Search for the cell housing the specified text and yield its [X, Y] center coordinate. 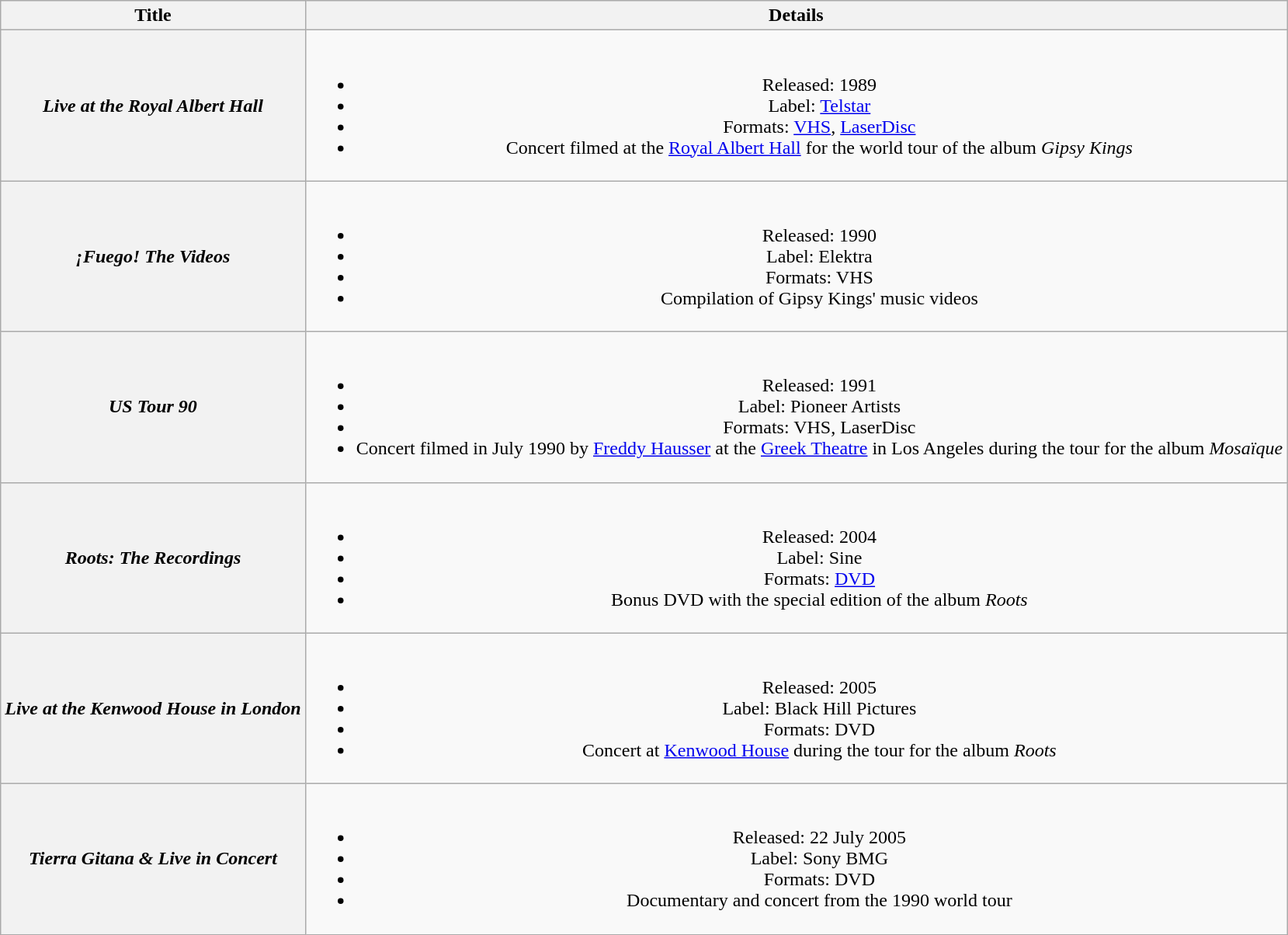
Live at the Kenwood House in London [153, 708]
Title [153, 16]
Released: 1989Label: TelstarFormats: VHS, LaserDiscConcert filmed at the Royal Albert Hall for the world tour of the album Gipsy Kings [796, 106]
Released: 1990Label: ElektraFormats: VHSCompilation of Gipsy Kings' music videos [796, 256]
¡Fuego! The Videos [153, 256]
Tierra Gitana & Live in Concert [153, 859]
Released: 2005Label: Black Hill PicturesFormats: DVDConcert at Kenwood House during the tour for the album Roots [796, 708]
US Tour 90 [153, 407]
Details [796, 16]
Released: 2004Label: SineFormats: DVDBonus DVD with the special edition of the album Roots [796, 558]
Live at the Royal Albert Hall [153, 106]
Released: 22 July 2005Label: Sony BMGFormats: DVDDocumentary and concert from the 1990 world tour [796, 859]
Roots: The Recordings [153, 558]
